Return [X, Y] of the center of cell containing provided text 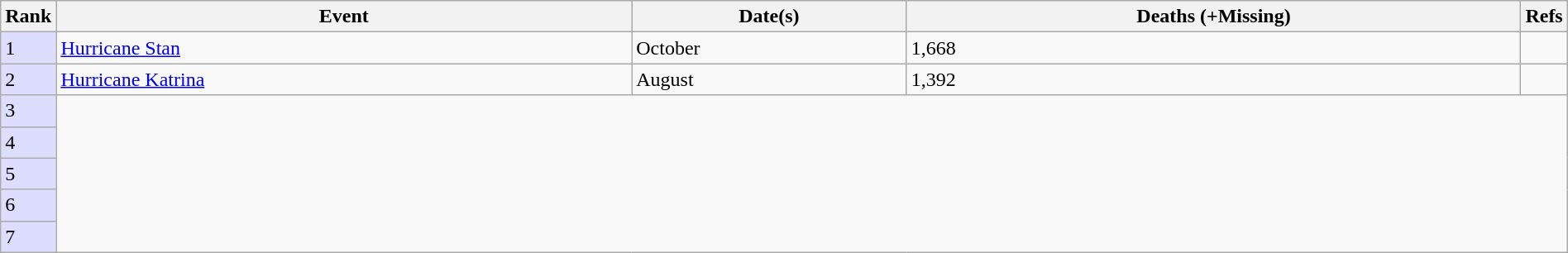
7 [28, 236]
October [769, 48]
1,668 [1214, 48]
6 [28, 205]
Hurricane Katrina [344, 79]
1 [28, 48]
Event [344, 17]
4 [28, 142]
Date(s) [769, 17]
Hurricane Stan [344, 48]
1,392 [1214, 79]
5 [28, 174]
2 [28, 79]
Deaths (+Missing) [1214, 17]
August [769, 79]
Rank [28, 17]
3 [28, 111]
Refs [1544, 17]
